Determine the [X, Y] coordinate at the center of the cell enclosing the given text.  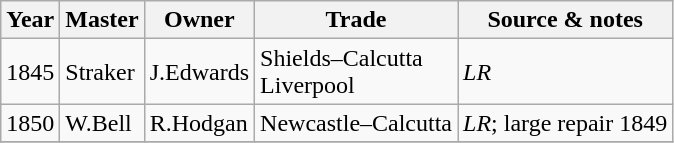
1845 [30, 72]
Straker [102, 72]
Master [102, 20]
Source & notes [566, 20]
R.Hodgan [199, 123]
J.Edwards [199, 72]
1850 [30, 123]
Owner [199, 20]
Trade [356, 20]
Year [30, 20]
LR [566, 72]
Newcastle–Calcutta [356, 123]
Shields–CalcuttaLiverpool [356, 72]
W.Bell [102, 123]
LR; large repair 1849 [566, 123]
